From the cell containing the given text, extract its center point as [x, y] coordinate. 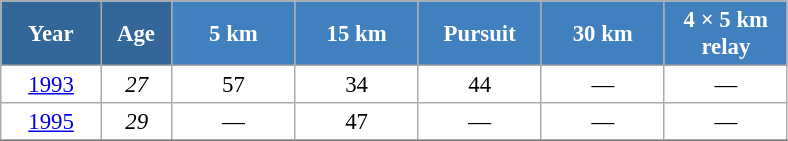
Pursuit [480, 34]
44 [480, 85]
29 [136, 122]
47 [356, 122]
Age [136, 34]
34 [356, 85]
5 km [234, 34]
1993 [52, 85]
1995 [52, 122]
4 × 5 km relay [726, 34]
Year [52, 34]
57 [234, 85]
15 km [356, 34]
30 km [602, 34]
27 [136, 85]
